Determine the [X, Y] coordinate at the center of the cell enclosing the given text.  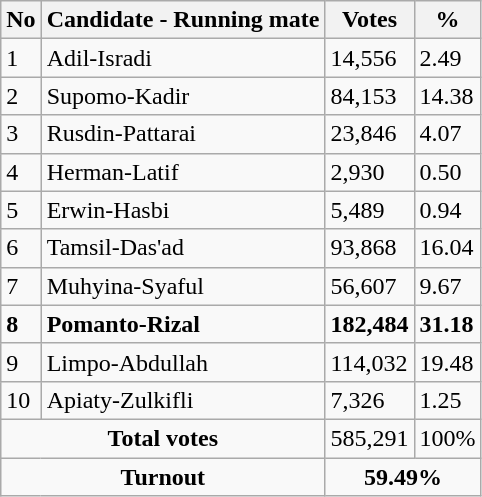
Muhyina-Syaful [183, 286]
2 [21, 96]
9 [21, 362]
8 [21, 324]
Candidate - Running mate [183, 20]
5,489 [370, 210]
Supomo-Kadir [183, 96]
114,032 [370, 362]
3 [21, 134]
1.25 [448, 400]
Pomanto-Rizal [183, 324]
% [448, 20]
56,607 [370, 286]
84,153 [370, 96]
Apiaty-Zulkifli [183, 400]
6 [21, 248]
Erwin-Hasbi [183, 210]
585,291 [370, 438]
4.07 [448, 134]
31.18 [448, 324]
No [21, 20]
0.50 [448, 172]
2,930 [370, 172]
Herman-Latif [183, 172]
0.94 [448, 210]
93,868 [370, 248]
14.38 [448, 96]
182,484 [370, 324]
Rusdin-Pattarai [183, 134]
Total votes [163, 438]
Turnout [163, 477]
23,846 [370, 134]
Limpo-Abdullah [183, 362]
7,326 [370, 400]
4 [21, 172]
10 [21, 400]
7 [21, 286]
Adil-Isradi [183, 58]
100% [448, 438]
5 [21, 210]
Tamsil-Das'ad [183, 248]
Votes [370, 20]
19.48 [448, 362]
59.49% [403, 477]
14,556 [370, 58]
16.04 [448, 248]
2.49 [448, 58]
1 [21, 58]
9.67 [448, 286]
